Capture the cell that displays the provided text and extract its [x, y] central coordinate. 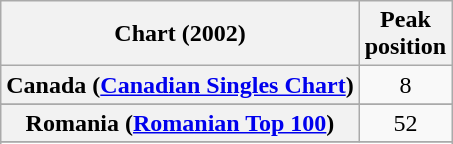
Peakposition [405, 34]
Romania (Romanian Top 100) [180, 123]
8 [405, 85]
52 [405, 123]
Canada (Canadian Singles Chart) [180, 85]
Chart (2002) [180, 34]
